Scan for the cell matching the given text and deliver its (X, Y) coordinate at center. 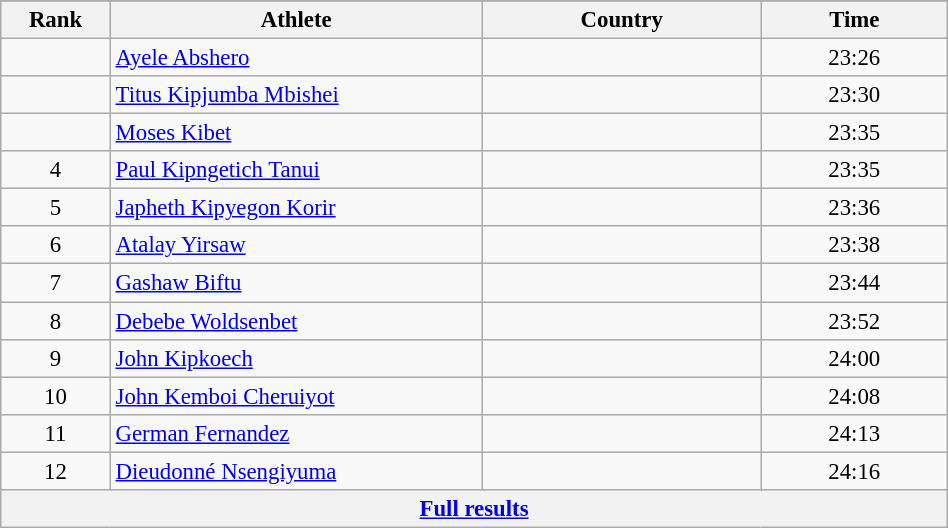
23:38 (854, 245)
Moses Kibet (296, 133)
7 (56, 283)
23:26 (854, 58)
Paul Kipngetich Tanui (296, 170)
Rank (56, 20)
24:08 (854, 396)
Ayele Abshero (296, 58)
4 (56, 170)
Gashaw Biftu (296, 283)
23:44 (854, 283)
Japheth Kipyegon Korir (296, 208)
Atalay Yirsaw (296, 245)
23:52 (854, 321)
23:30 (854, 95)
6 (56, 245)
John Kipkoech (296, 358)
Debebe Woldsenbet (296, 321)
5 (56, 208)
Athlete (296, 20)
11 (56, 433)
9 (56, 358)
German Fernandez (296, 433)
Time (854, 20)
John Kemboi Cheruiyot (296, 396)
Country (622, 20)
24:00 (854, 358)
8 (56, 321)
Full results (474, 509)
10 (56, 396)
Titus Kipjumba Mbishei (296, 95)
24:13 (854, 433)
12 (56, 471)
24:16 (854, 471)
Dieudonné Nsengiyuma (296, 471)
23:36 (854, 208)
